Capture the cell that displays the provided text and extract its (X, Y) central coordinate. 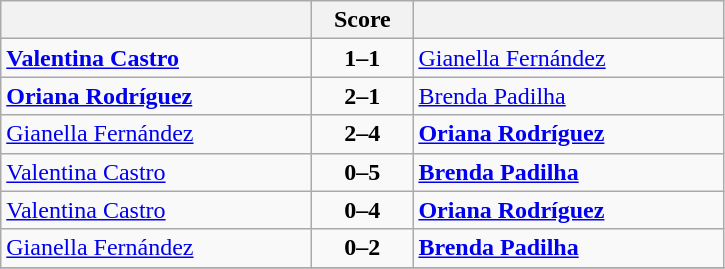
1–1 (362, 58)
0–5 (362, 172)
2–1 (362, 96)
Score (362, 20)
0–2 (362, 248)
2–4 (362, 134)
0–4 (362, 210)
